Locate the cell with the specified text and output its [x, y] center coordinate. 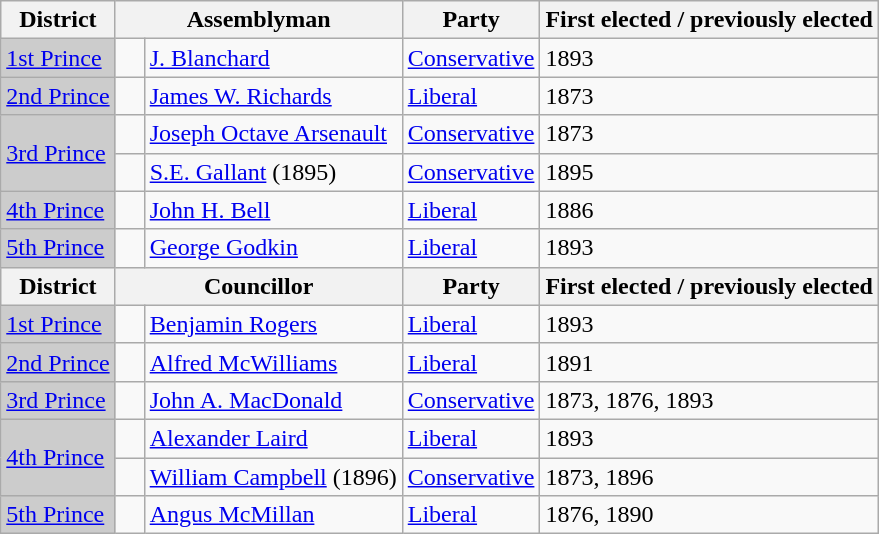
S.E. Gallant (1895) [273, 172]
1895 [710, 172]
Alexander Laird [273, 438]
William Campbell (1896) [273, 477]
John A. MacDonald [273, 400]
1876, 1890 [710, 515]
Alfred McWilliams [273, 362]
1886 [710, 210]
Joseph Octave Arsenault [273, 134]
Angus McMillan [273, 515]
1873, 1896 [710, 477]
John H. Bell [273, 210]
J. Blanchard [273, 58]
1891 [710, 362]
1873, 1876, 1893 [710, 400]
George Godkin [273, 248]
Assemblyman [258, 20]
Benjamin Rogers [273, 324]
Councillor [258, 286]
James W. Richards [273, 96]
